Return (x, y) of the center of cell containing provided text 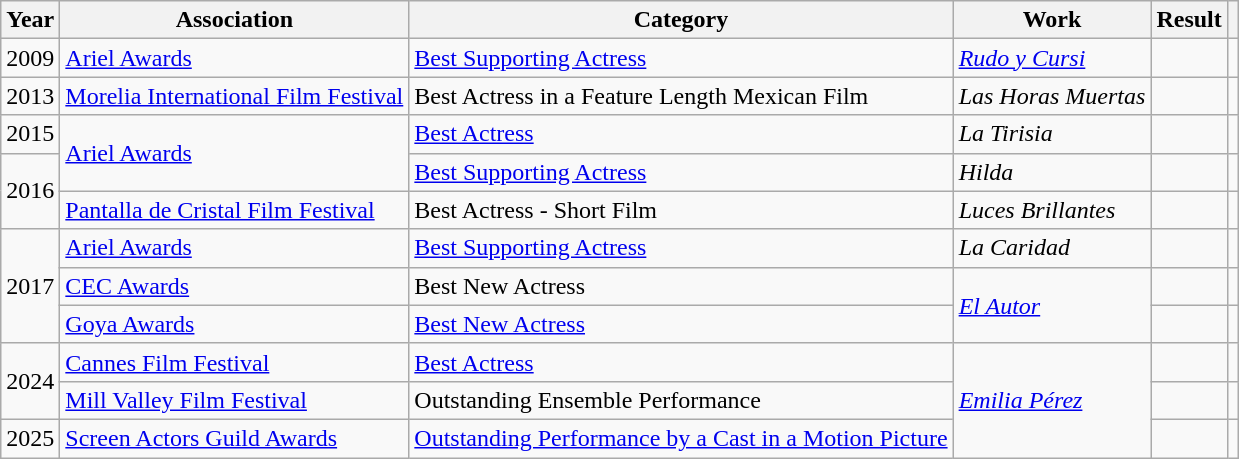
Screen Actors Guild Awards (234, 438)
2013 (30, 96)
Outstanding Ensemble Performance (681, 400)
Mill Valley Film Festival (234, 400)
2025 (30, 438)
Hilda (1052, 172)
La Caridad (1052, 248)
Category (681, 20)
CEC Awards (234, 286)
Pantalla de Cristal Film Festival (234, 210)
Cannes Film Festival (234, 362)
2024 (30, 381)
Las Horas Muertas (1052, 96)
Outstanding Performance by a Cast in a Motion Picture (681, 438)
Result (1189, 20)
Best Actress in a Feature Length Mexican Film (681, 96)
La Tirisia (1052, 134)
Rudo y Cursi (1052, 58)
2017 (30, 286)
2009 (30, 58)
Work (1052, 20)
2015 (30, 134)
Year (30, 20)
Emilia Pérez (1052, 400)
Morelia International Film Festival (234, 96)
Goya Awards (234, 324)
2016 (30, 191)
Best Actress - Short Film (681, 210)
Association (234, 20)
Luces Brillantes (1052, 210)
El Autor (1052, 305)
